From the cell containing the given text, extract its center point as [X, Y] coordinate. 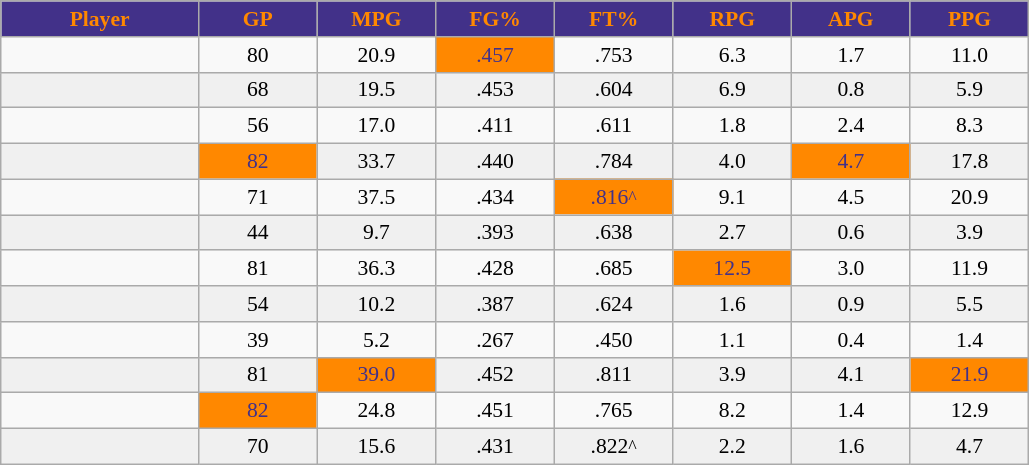
1.8 [732, 126]
.753 [614, 55]
.450 [614, 340]
6.3 [732, 55]
68 [258, 90]
MPG [376, 19]
FT% [614, 19]
1.1 [732, 340]
39.0 [376, 375]
RPG [732, 19]
39 [258, 340]
0.4 [852, 340]
1.7 [852, 55]
.451 [496, 411]
.428 [496, 269]
.431 [496, 447]
.611 [614, 126]
.393 [496, 233]
4.1 [852, 375]
56 [258, 126]
2.2 [732, 447]
6.9 [732, 90]
17.8 [970, 162]
2.7 [732, 233]
.765 [614, 411]
12.5 [732, 269]
9.7 [376, 233]
11.9 [970, 269]
10.2 [376, 304]
36.3 [376, 269]
.434 [496, 197]
.822^ [614, 447]
8.2 [732, 411]
.452 [496, 375]
4.0 [732, 162]
.387 [496, 304]
PPG [970, 19]
.638 [614, 233]
GP [258, 19]
37.5 [376, 197]
33.7 [376, 162]
0.8 [852, 90]
71 [258, 197]
5.9 [970, 90]
11.0 [970, 55]
.411 [496, 126]
.685 [614, 269]
5.2 [376, 340]
80 [258, 55]
3.0 [852, 269]
17.0 [376, 126]
.811 [614, 375]
.453 [496, 90]
0.6 [852, 233]
APG [852, 19]
.457 [496, 55]
.604 [614, 90]
0.9 [852, 304]
.440 [496, 162]
Player [100, 19]
21.9 [970, 375]
5.5 [970, 304]
FG% [496, 19]
15.6 [376, 447]
54 [258, 304]
.816^ [614, 197]
44 [258, 233]
12.9 [970, 411]
.784 [614, 162]
4.5 [852, 197]
70 [258, 447]
19.5 [376, 90]
9.1 [732, 197]
24.8 [376, 411]
.624 [614, 304]
2.4 [852, 126]
.267 [496, 340]
8.3 [970, 126]
